Pinpoint the cell where the given text exists, returning its [x, y] midpoint coordinate. 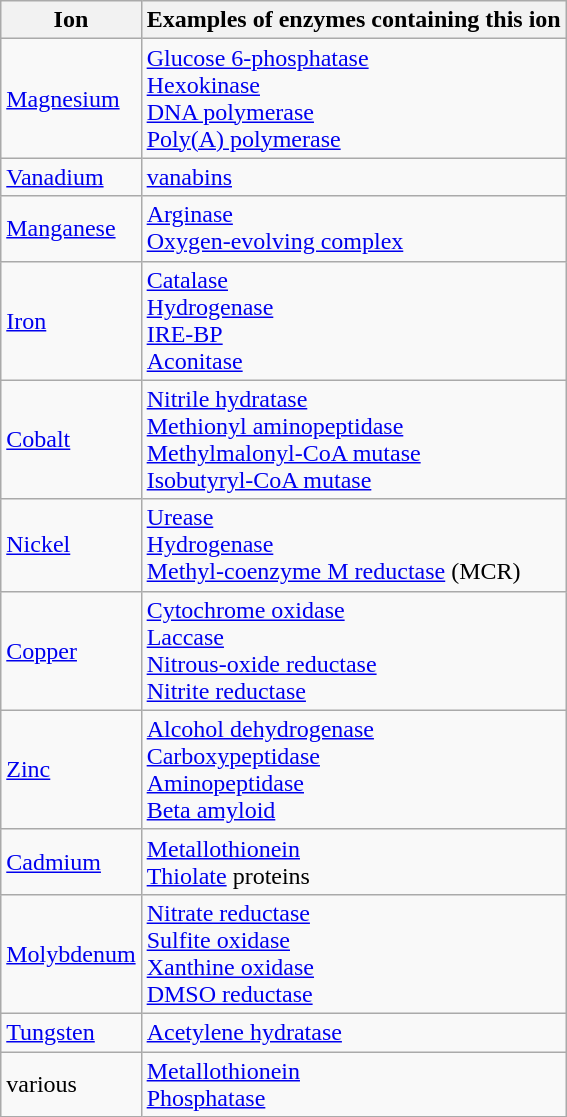
Cytochrome oxidaseLaccaseNitrous-oxide reductaseNitrite reductase [354, 650]
Glucose 6-phosphataseHexokinaseDNA polymerasePoly(A) polymerase [354, 98]
Vanadium [71, 177]
vanabins [354, 177]
various [71, 1084]
Zinc [71, 770]
Iron [71, 320]
Magnesium [71, 98]
Manganese [71, 228]
Cadmium [71, 862]
Nitrile hydrataseMethionyl aminopeptidaseMethylmalonyl-CoA mutaseIsobutyryl-CoA mutase [354, 440]
Nickel [71, 545]
Alcohol dehydrogenaseCarboxypeptidaseAminopeptidaseBeta amyloid [354, 770]
MetallothioneinThiolate proteins [354, 862]
Copper [71, 650]
CatalaseHydrogenaseIRE-BPAconitase [354, 320]
UreaseHydrogenaseMethyl-coenzyme M reductase (MCR) [354, 545]
Acetylene hydratase [354, 1032]
Tungsten [71, 1032]
Nitrate reductaseSulfite oxidaseXanthine oxidaseDMSO reductase [354, 954]
Examples of enzymes containing this ion [354, 20]
ArginaseOxygen-evolving complex [354, 228]
Ion [71, 20]
Molybdenum [71, 954]
Cobalt [71, 440]
MetallothioneinPhosphatase [354, 1084]
